Scan for the cell matching the given text and deliver its (x, y) coordinate at center. 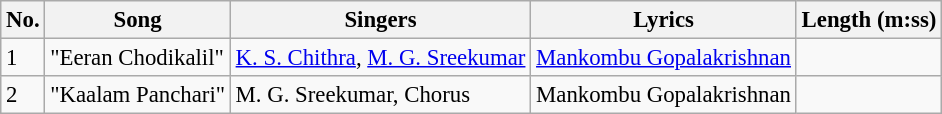
Song (138, 20)
"Eeran Chodikalil" (138, 58)
K. S. Chithra, M. G. Sreekumar (380, 58)
Length (m:ss) (868, 20)
Singers (380, 20)
No. (23, 20)
Lyrics (664, 20)
M. G. Sreekumar, Chorus (380, 95)
"Kaalam Panchari" (138, 95)
2 (23, 95)
1 (23, 58)
